Extract the [x, y] coordinate from the center of the cell holding the provided text.  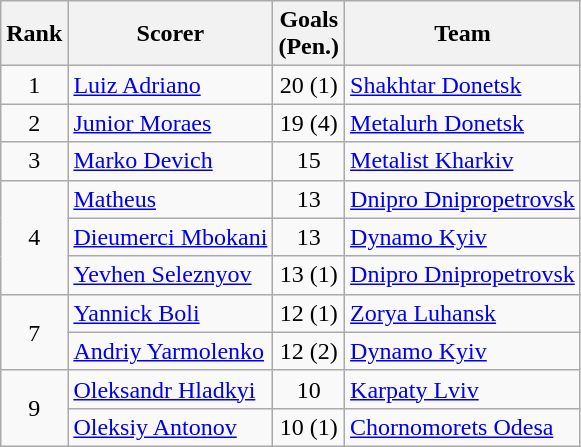
Luiz Adriano [170, 85]
3 [34, 161]
Zorya Luhansk [463, 313]
12 (1) [309, 313]
7 [34, 332]
Metalurh Donetsk [463, 123]
Team [463, 34]
Goals(Pen.) [309, 34]
Andriy Yarmolenko [170, 351]
9 [34, 408]
Matheus [170, 199]
Rank [34, 34]
Oleksiy Antonov [170, 427]
1 [34, 85]
10 [309, 389]
10 (1) [309, 427]
Metalist Kharkiv [463, 161]
Shakhtar Donetsk [463, 85]
Karpaty Lviv [463, 389]
Dieumerci Mbokani [170, 237]
Yevhen Seleznyov [170, 275]
12 (2) [309, 351]
2 [34, 123]
13 (1) [309, 275]
Junior Moraes [170, 123]
15 [309, 161]
20 (1) [309, 85]
Yannick Boli [170, 313]
4 [34, 237]
19 (4) [309, 123]
Scorer [170, 34]
Oleksandr Hladkyi [170, 389]
Marko Devich [170, 161]
Chornomorets Odesa [463, 427]
